Pinpoint the cell where the given text exists, returning its [X, Y] midpoint coordinate. 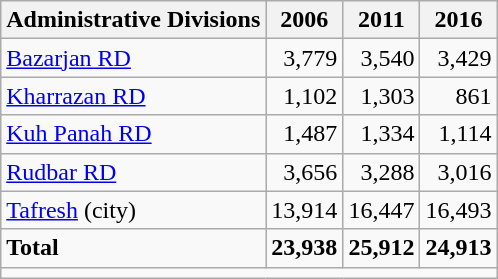
3,288 [382, 172]
2006 [304, 20]
3,540 [382, 58]
Rudbar RD [134, 172]
3,429 [458, 58]
23,938 [304, 248]
1,303 [382, 96]
861 [458, 96]
Bazarjan RD [134, 58]
25,912 [382, 248]
Tafresh (city) [134, 210]
1,334 [382, 134]
Administrative Divisions [134, 20]
Kharrazan RD [134, 96]
3,016 [458, 172]
16,493 [458, 210]
2011 [382, 20]
3,779 [304, 58]
13,914 [304, 210]
1,102 [304, 96]
1,114 [458, 134]
Kuh Panah RD [134, 134]
2016 [458, 20]
24,913 [458, 248]
1,487 [304, 134]
Total [134, 248]
16,447 [382, 210]
3,656 [304, 172]
